Extract the (x, y) coordinate from the center of the cell holding the provided text.  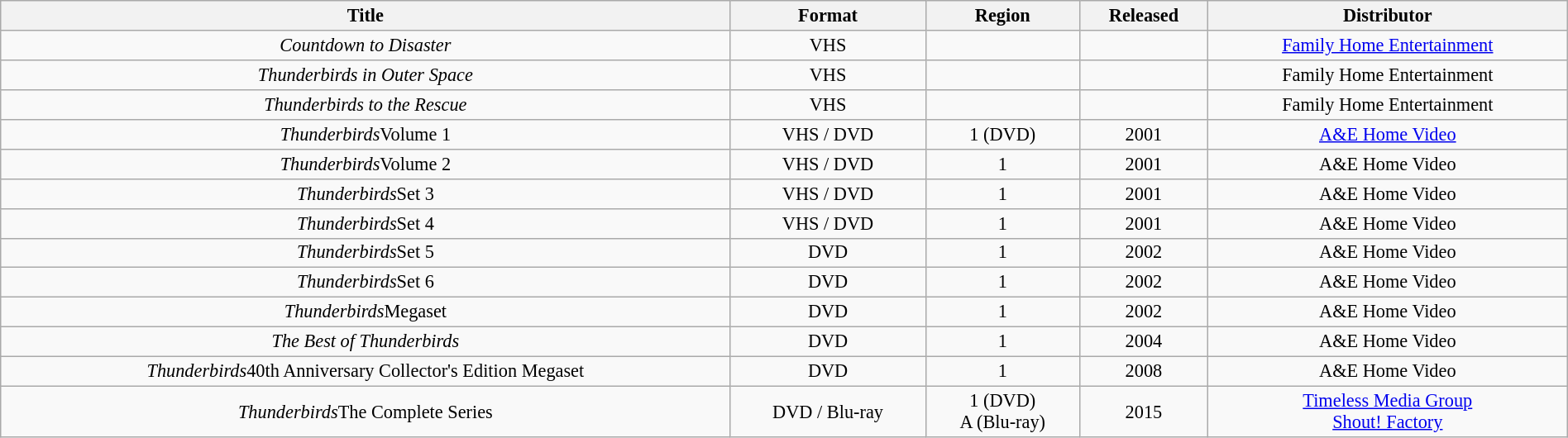
Timeless Media GroupShout! Factory (1388, 412)
Thunderbirds to the Rescue (366, 104)
ThunderbirdsSet 4 (366, 223)
ThunderbirdsThe Complete Series (366, 412)
Region (1002, 16)
ThunderbirdsMegaset (366, 312)
ThunderbirdsSet 6 (366, 283)
The Best of Thunderbirds (366, 342)
Countdown to Disaster (366, 45)
ThunderbirdsSet 5 (366, 253)
ThunderbirdsVolume 2 (366, 164)
Format (828, 16)
Distributor (1388, 16)
2004 (1143, 342)
DVD / Blu-ray (828, 412)
2015 (1143, 412)
1 (DVD)A (Blu-ray) (1002, 412)
2008 (1143, 372)
Title (366, 16)
ThunderbirdsSet 3 (366, 193)
1 (DVD) (1002, 134)
Thunderbirds in Outer Space (366, 74)
Released (1143, 16)
ThunderbirdsVolume 1 (366, 134)
Thunderbirds40th Anniversary Collector's Edition Megaset (366, 372)
